Locate the cell with the specified text and output its [x, y] center coordinate. 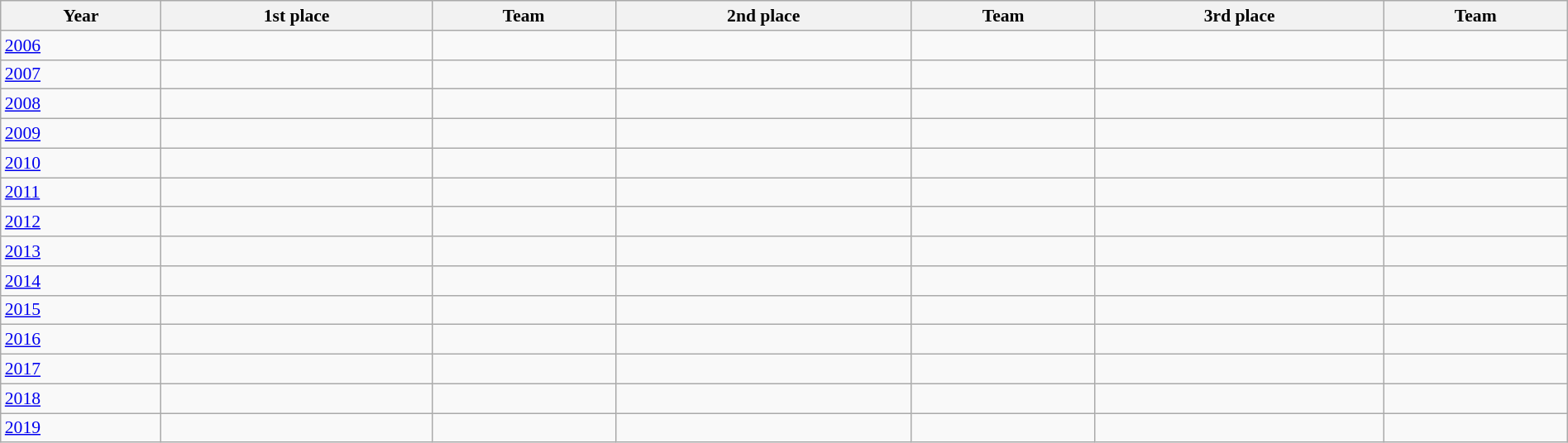
1st place [296, 16]
2nd place [763, 16]
2010 [81, 163]
2007 [81, 74]
2018 [81, 398]
2017 [81, 369]
2012 [81, 222]
2016 [81, 340]
2011 [81, 193]
2008 [81, 104]
2014 [81, 281]
3rd place [1239, 16]
2009 [81, 134]
2013 [81, 251]
Year [81, 16]
2015 [81, 310]
2019 [81, 428]
2006 [81, 45]
